Locate the cell with the specified text and output its (x, y) center coordinate. 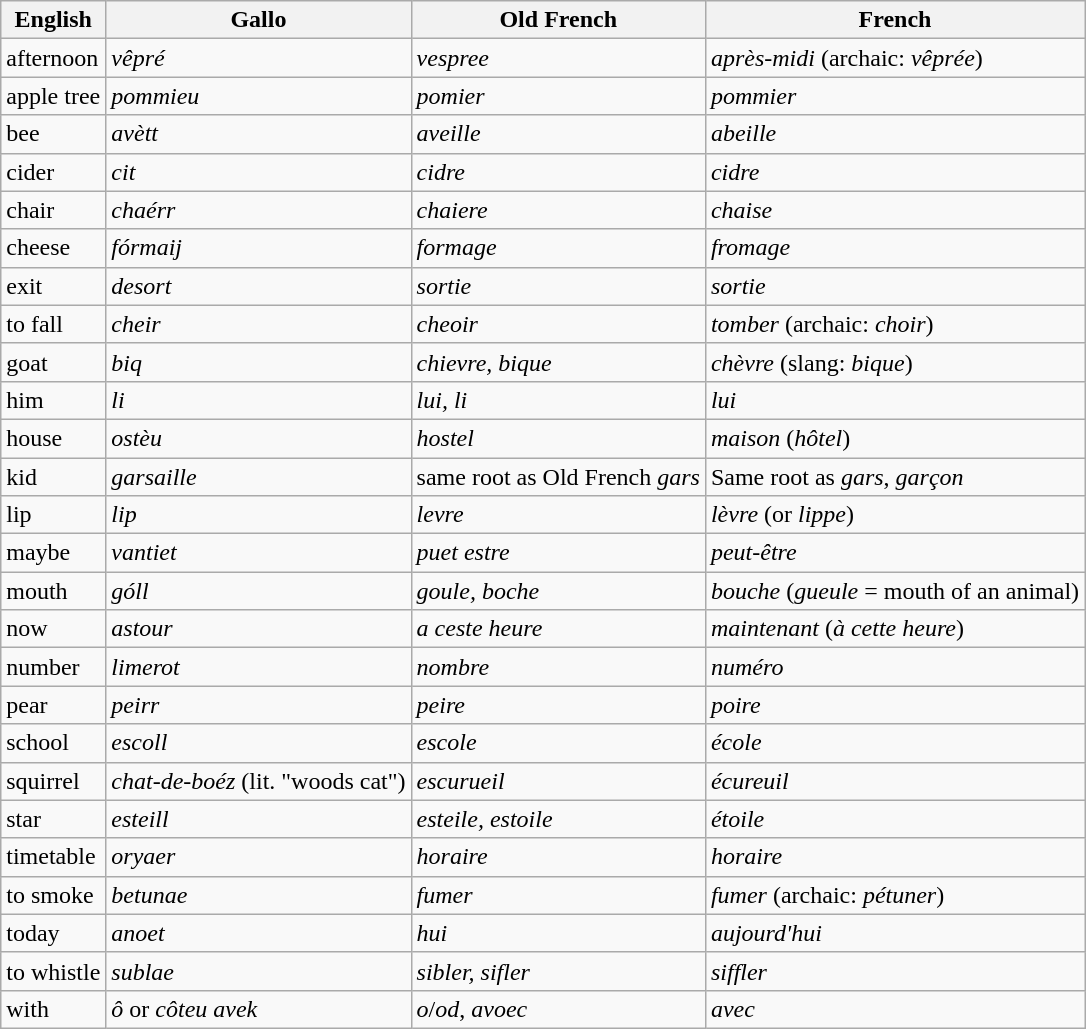
numéro (894, 667)
Same root as gars, garçon (894, 477)
maison (hôtel) (894, 438)
après-midi (archaic: vêprée) (894, 58)
li (258, 400)
anoet (258, 933)
avètt (258, 134)
mouth (54, 591)
maybe (54, 553)
école (894, 743)
escoll (258, 743)
chèvre (slang: bique) (894, 362)
nombre (558, 667)
esteile, estoile (558, 819)
desort (258, 286)
exit (54, 286)
him (54, 400)
lui (894, 400)
today (54, 933)
English (54, 20)
sibler, sifler (558, 971)
number (54, 667)
lèvre (or lippe) (894, 515)
maintenant (à cette heure) (894, 629)
avec (894, 1009)
French (894, 20)
to smoke (54, 895)
vantiet (258, 553)
timetable (54, 857)
oryaer (258, 857)
pear (54, 705)
bee (54, 134)
cheese (54, 248)
star (54, 819)
aveille (558, 134)
goule, boche (558, 591)
puet estre (558, 553)
sublae (258, 971)
peire (558, 705)
goat (54, 362)
chaiere (558, 210)
to fall (54, 324)
tomber (archaic: choir) (894, 324)
formage (558, 248)
school (54, 743)
same root as Old French gars (558, 477)
Old French (558, 20)
aujourd'hui (894, 933)
ô or côteu avek (258, 1009)
hostel (558, 438)
chaise (894, 210)
abeille (894, 134)
squirrel (54, 781)
esteill (258, 819)
kid (54, 477)
pomier (558, 96)
chat-de-boéz (lit. "woods cat") (258, 781)
chair (54, 210)
garsaille (258, 477)
pommieu (258, 96)
vespree (558, 58)
biq (258, 362)
cider (54, 172)
siffler (894, 971)
peut-être (894, 553)
limerot (258, 667)
apple tree (54, 96)
chievre, bique (558, 362)
afternoon (54, 58)
Gallo (258, 20)
o/od, avoec (558, 1009)
vêpré (258, 58)
cit (258, 172)
étoile (894, 819)
chaérr (258, 210)
to whistle (54, 971)
betunae (258, 895)
fórmaij (258, 248)
fromage (894, 248)
a ceste heure (558, 629)
house (54, 438)
lui, li (558, 400)
cheoir (558, 324)
now (54, 629)
levre (558, 515)
bouche (gueule = mouth of an animal) (894, 591)
escole (558, 743)
astour (258, 629)
fumer (558, 895)
peirr (258, 705)
cheir (258, 324)
hui (558, 933)
pommier (894, 96)
góll (258, 591)
escurueil (558, 781)
écureuil (894, 781)
poire (894, 705)
fumer (archaic: pétuner) (894, 895)
with (54, 1009)
ostèu (258, 438)
